Return [x, y] of the center of cell containing provided text 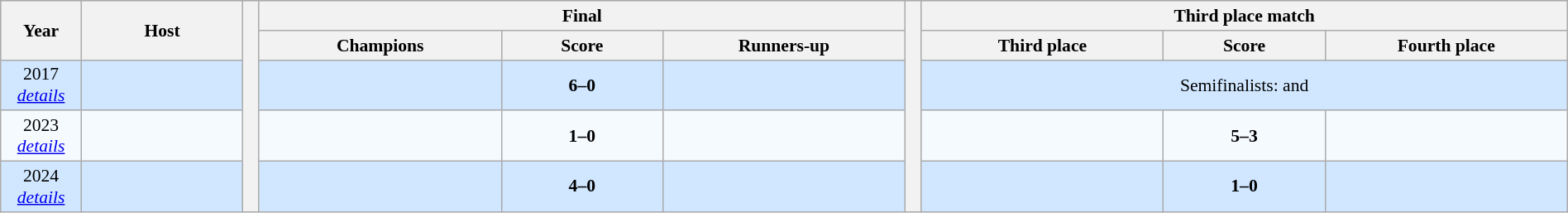
Semifinalists: and [1244, 85]
Host [162, 30]
Champions [380, 46]
Third place match [1244, 16]
6–0 [582, 85]
Fourth place [1446, 46]
2017 details [41, 85]
2024 details [41, 187]
Final [582, 16]
Runners-up [784, 46]
5–3 [1244, 136]
Year [41, 30]
2023 details [41, 136]
4–0 [582, 187]
Third place [1042, 46]
